Output the (X, Y) coordinate of the center of the cell containing the given text.  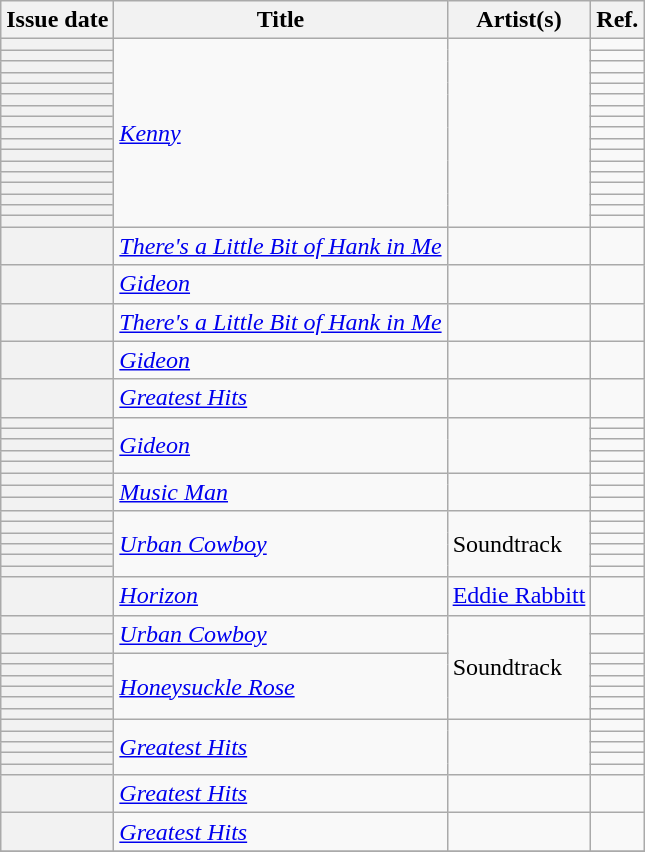
Title (280, 20)
Honeysuckle Rose (280, 686)
Eddie Rabbitt (519, 596)
Music Man (280, 491)
Ref. (618, 20)
Issue date (58, 20)
Artist(s) (519, 20)
Horizon (280, 596)
Kenny (280, 133)
